Output the [x, y] coordinate of the center of the cell containing the given text.  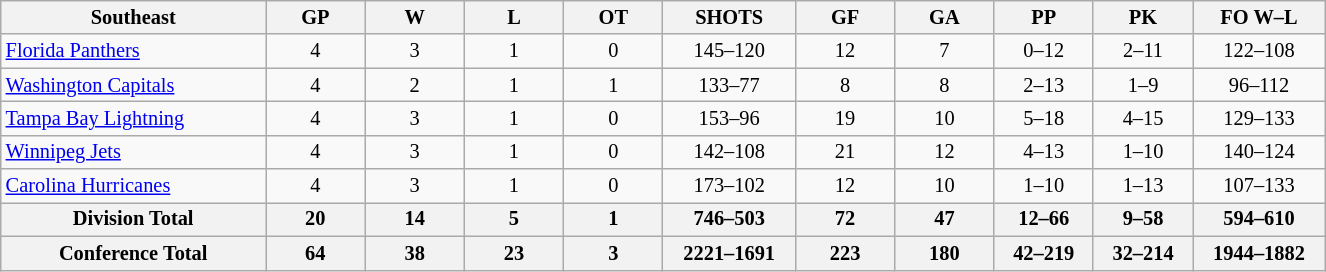
Florida Panthers [134, 51]
64 [316, 253]
122–108 [1260, 51]
173–102 [729, 186]
38 [414, 253]
32–214 [1142, 253]
42–219 [1044, 253]
129–133 [1260, 118]
5–18 [1044, 118]
145–120 [729, 51]
1–9 [1142, 85]
23 [514, 253]
1–13 [1142, 186]
142–108 [729, 152]
FO W–L [1260, 17]
Conference Total [134, 253]
2 [414, 85]
0–12 [1044, 51]
9–58 [1142, 219]
19 [844, 118]
W [414, 17]
Winnipeg Jets [134, 152]
GP [316, 17]
PK [1142, 17]
21 [844, 152]
2221–1691 [729, 253]
2–13 [1044, 85]
SHOTS [729, 17]
12–66 [1044, 219]
GA [944, 17]
1944–1882 [1260, 253]
Division Total [134, 219]
594–610 [1260, 219]
GF [844, 17]
4–13 [1044, 152]
2–11 [1142, 51]
96–112 [1260, 85]
14 [414, 219]
223 [844, 253]
5 [514, 219]
L [514, 17]
4–15 [1142, 118]
153–96 [729, 118]
Southeast [134, 17]
133–77 [729, 85]
Carolina Hurricanes [134, 186]
746–503 [729, 219]
20 [316, 219]
107–133 [1260, 186]
47 [944, 219]
OT [614, 17]
72 [844, 219]
7 [944, 51]
180 [944, 253]
PP [1044, 17]
Washington Capitals [134, 85]
140–124 [1260, 152]
Tampa Bay Lightning [134, 118]
